Determine the [x, y] coordinate at the center of the cell enclosing the given text.  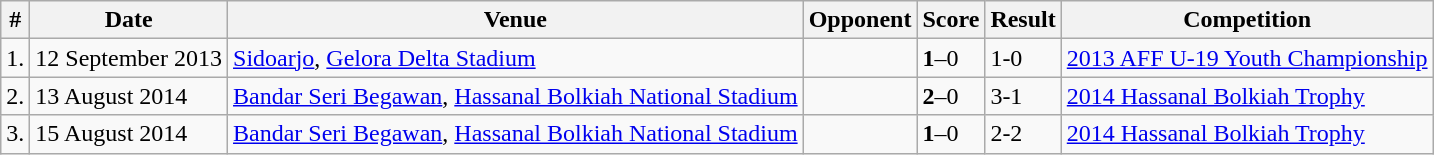
12 September 2013 [129, 58]
2013 AFF U-19 Youth Championship [1247, 58]
3-1 [1023, 96]
2. [16, 96]
Score [951, 20]
1-0 [1023, 58]
15 August 2014 [129, 134]
13 August 2014 [129, 96]
Sidoarjo, Gelora Delta Stadium [516, 58]
2-2 [1023, 134]
Competition [1247, 20]
3. [16, 134]
Opponent [860, 20]
2–0 [951, 96]
Result [1023, 20]
1. [16, 58]
Date [129, 20]
# [16, 20]
Venue [516, 20]
